Capture the cell that displays the provided text and extract its (x, y) central coordinate. 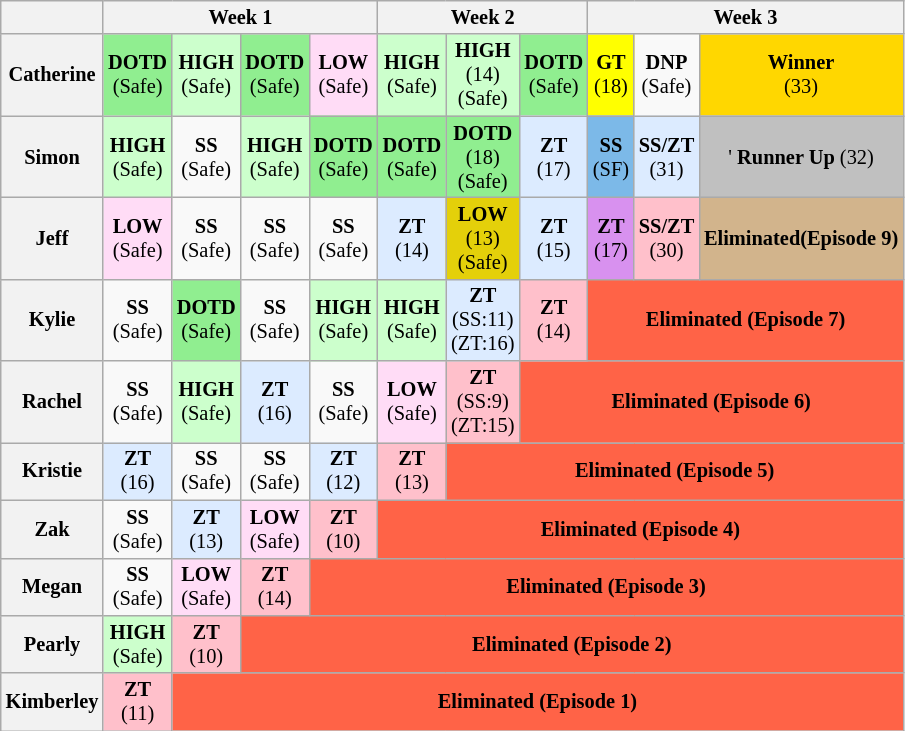
Catherine (52, 75)
Jeff (52, 238)
DOTD(18)(Safe) (482, 157)
Kylie (52, 320)
HIGH(14)(Safe) (482, 75)
Pearly (52, 644)
Zak (52, 529)
Week 3 (746, 17)
' Runner Up (32) (801, 157)
Eliminated (Episode 5) (674, 471)
ZT(12) (344, 471)
Week 2 (483, 17)
DNP(Safe) (666, 75)
Rachel (52, 402)
Eliminated (Episode 1) (538, 702)
SS/ZT(30) (666, 238)
GT(18) (611, 75)
ZT(11) (138, 702)
Week 1 (240, 17)
LOW(13)(Safe) (482, 238)
Eliminated (Episode 7) (746, 320)
Eliminated (Episode 4) (640, 529)
ZT(15) (554, 238)
Eliminated (Episode 2) (572, 644)
SS/ZT(31) (666, 157)
SS(SF) (611, 157)
Winner(33) (801, 75)
Kristie (52, 471)
Eliminated(Episode 9) (801, 238)
Megan (52, 587)
Eliminated (Episode 6) (711, 402)
ZT(SS:9)(ZT:15) (482, 402)
Simon (52, 157)
Eliminated (Episode 3) (606, 587)
Kimberley (52, 702)
ZT(SS:11)(ZT:16) (482, 320)
